For the text-containing cell, return its midpoint in [x, y] coordinate format. 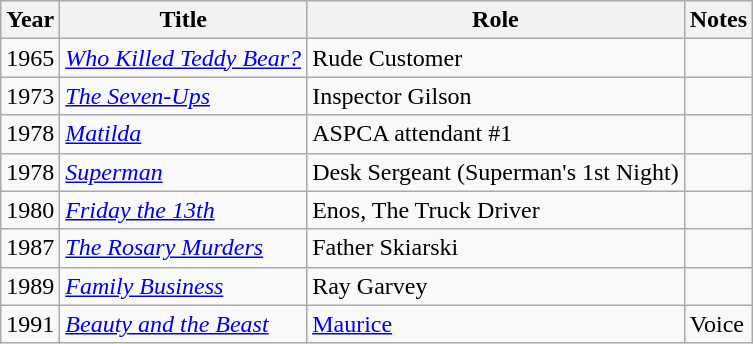
Rude Customer [496, 58]
Beauty and the Beast [184, 324]
Inspector Gilson [496, 96]
Desk Sergeant (Superman's 1st Night) [496, 172]
1989 [30, 286]
Family Business [184, 286]
Notes [718, 20]
Superman [184, 172]
The Seven-Ups [184, 96]
1965 [30, 58]
Voice [718, 324]
Ray Garvey [496, 286]
Friday the 13th [184, 210]
1987 [30, 248]
The Rosary Murders [184, 248]
Enos, The Truck Driver [496, 210]
Father Skiarski [496, 248]
ASPCA attendant #1 [496, 134]
Maurice [496, 324]
1980 [30, 210]
Role [496, 20]
Year [30, 20]
Title [184, 20]
1991 [30, 324]
Matilda [184, 134]
Who Killed Teddy Bear? [184, 58]
1973 [30, 96]
